For the text-containing cell, return its midpoint in [x, y] coordinate format. 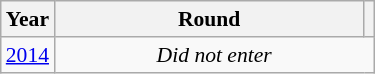
Did not enter [214, 55]
Round [209, 19]
2014 [28, 55]
Year [28, 19]
